Find where the given text appears and provide that cell's center as [X, Y] coordinate. 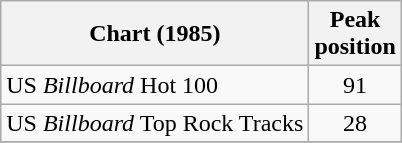
Peakposition [355, 34]
US Billboard Hot 100 [155, 85]
28 [355, 123]
91 [355, 85]
Chart (1985) [155, 34]
US Billboard Top Rock Tracks [155, 123]
